For the text-containing cell, return its midpoint in [X, Y] coordinate format. 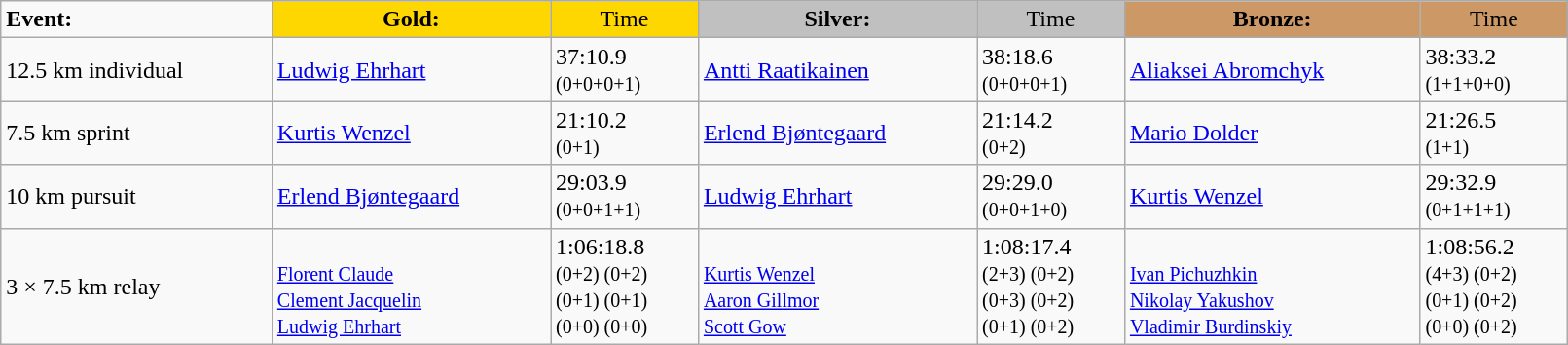
21:14.2(0+2) [1051, 133]
38:33.2(1+1+0+0) [1494, 70]
Kurtis WenzelAaron GillmorScott Gow [837, 287]
37:10.9(0+0+0+1) [625, 70]
Antti Raatikainen [837, 70]
1:08:56.2(4+3) (0+2)(0+1) (0+2)(0+0) (0+2) [1494, 287]
1:08:17.4(2+3) (0+2)(0+3) (0+2)(0+1) (0+2) [1051, 287]
Mario Dolder [1272, 133]
29:29.0(0+0+1+0) [1051, 197]
29:03.9(0+0+1+1) [625, 197]
Bronze: [1272, 19]
Event: [136, 19]
38:18.6(0+0+0+1) [1051, 70]
Florent ClaudeClement JacquelinLudwig Ehrhart [411, 287]
21:10.2(0+1) [625, 133]
Ivan PichuzhkinNikolay YakushovVladimir Burdinskiy [1272, 287]
Gold: [411, 19]
3 × 7.5 km relay [136, 287]
7.5 km sprint [136, 133]
Aliaksei Abromchyk [1272, 70]
21:26.5(1+1) [1494, 133]
Silver: [837, 19]
1:06:18.8(0+2) (0+2)(0+1) (0+1)(0+0) (0+0) [625, 287]
12.5 km individual [136, 70]
10 km pursuit [136, 197]
29:32.9(0+1+1+1) [1494, 197]
